Scan for the cell matching the given text and deliver its [X, Y] coordinate at center. 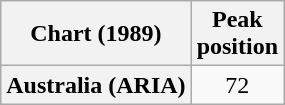
Australia (ARIA) [96, 85]
Peakposition [237, 34]
72 [237, 85]
Chart (1989) [96, 34]
